Find where the given text appears and provide that cell's center as [X, Y] coordinate. 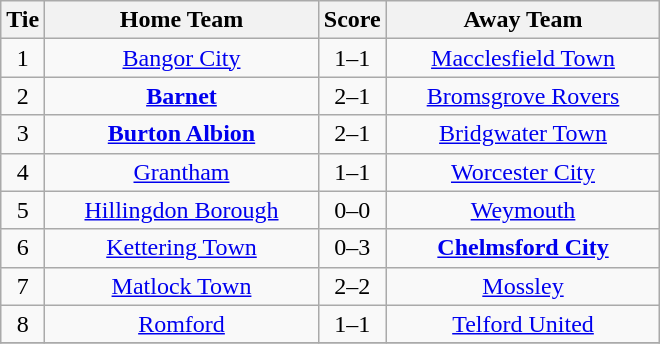
2–2 [352, 286]
Romford [182, 324]
Chelmsford City [523, 248]
Home Team [182, 20]
1 [23, 58]
Macclesfield Town [523, 58]
Burton Albion [182, 134]
0–3 [352, 248]
3 [23, 134]
4 [23, 172]
Bromsgrove Rovers [523, 96]
6 [23, 248]
Away Team [523, 20]
Bangor City [182, 58]
Bridgwater Town [523, 134]
Weymouth [523, 210]
Grantham [182, 172]
8 [23, 324]
Hillingdon Borough [182, 210]
Barnet [182, 96]
Kettering Town [182, 248]
Score [352, 20]
Worcester City [523, 172]
Mossley [523, 286]
2 [23, 96]
Matlock Town [182, 286]
0–0 [352, 210]
Tie [23, 20]
7 [23, 286]
Telford United [523, 324]
5 [23, 210]
